Provide the [x, y] coordinate of the cell's center where the given text is located.  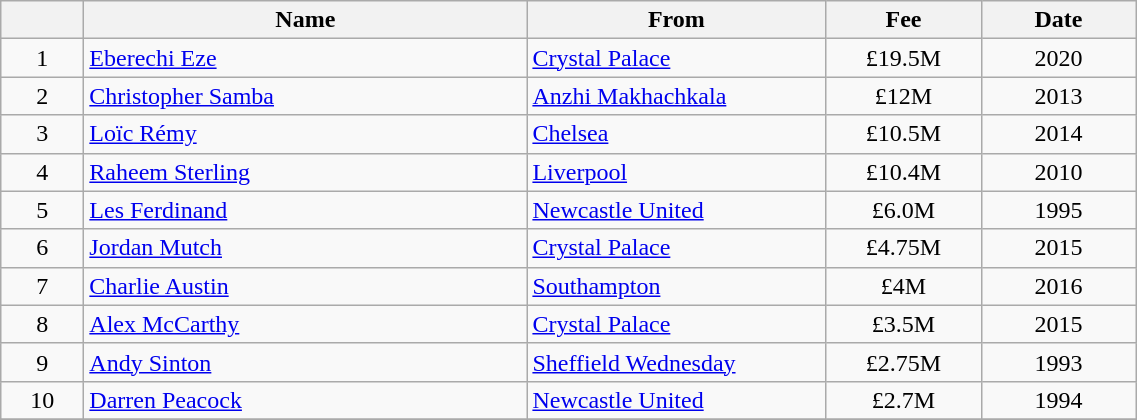
1995 [1058, 210]
Chelsea [676, 134]
Eberechi Eze [306, 58]
5 [42, 210]
4 [42, 172]
8 [42, 324]
Anzhi Makhachkala [676, 96]
£2.7M [904, 400]
Name [306, 20]
2 [42, 96]
Alex McCarthy [306, 324]
2013 [1058, 96]
Andy Sinton [306, 362]
£10.5M [904, 134]
Raheem Sterling [306, 172]
£12M [904, 96]
2016 [1058, 286]
Date [1058, 20]
Loïc Rémy [306, 134]
Sheffield Wednesday [676, 362]
£2.75M [904, 362]
1994 [1058, 400]
2010 [1058, 172]
Christopher Samba [306, 96]
Southampton [676, 286]
From [676, 20]
2014 [1058, 134]
1993 [1058, 362]
£6.0M [904, 210]
10 [42, 400]
Liverpool [676, 172]
Les Ferdinand [306, 210]
£4.75M [904, 248]
£19.5M [904, 58]
£3.5M [904, 324]
Darren Peacock [306, 400]
9 [42, 362]
£4M [904, 286]
Jordan Mutch [306, 248]
Charlie Austin [306, 286]
3 [42, 134]
1 [42, 58]
Fee [904, 20]
£10.4M [904, 172]
6 [42, 248]
2020 [1058, 58]
7 [42, 286]
